Search for the cell housing the specified text and yield its [X, Y] center coordinate. 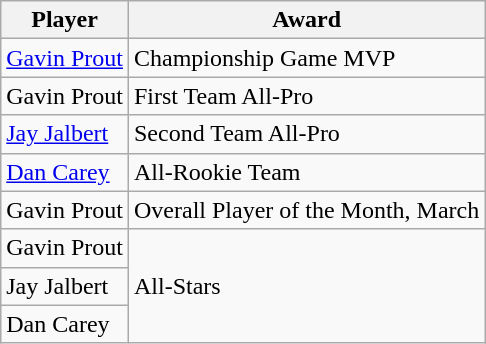
First Team All-Pro [306, 96]
Overall Player of the Month, March [306, 210]
All-Stars [306, 286]
All-Rookie Team [306, 172]
Player [65, 20]
Award [306, 20]
Second Team All-Pro [306, 134]
Championship Game MVP [306, 58]
